Detect which cell encompasses the target text, then output its [X, Y] center coordinate. 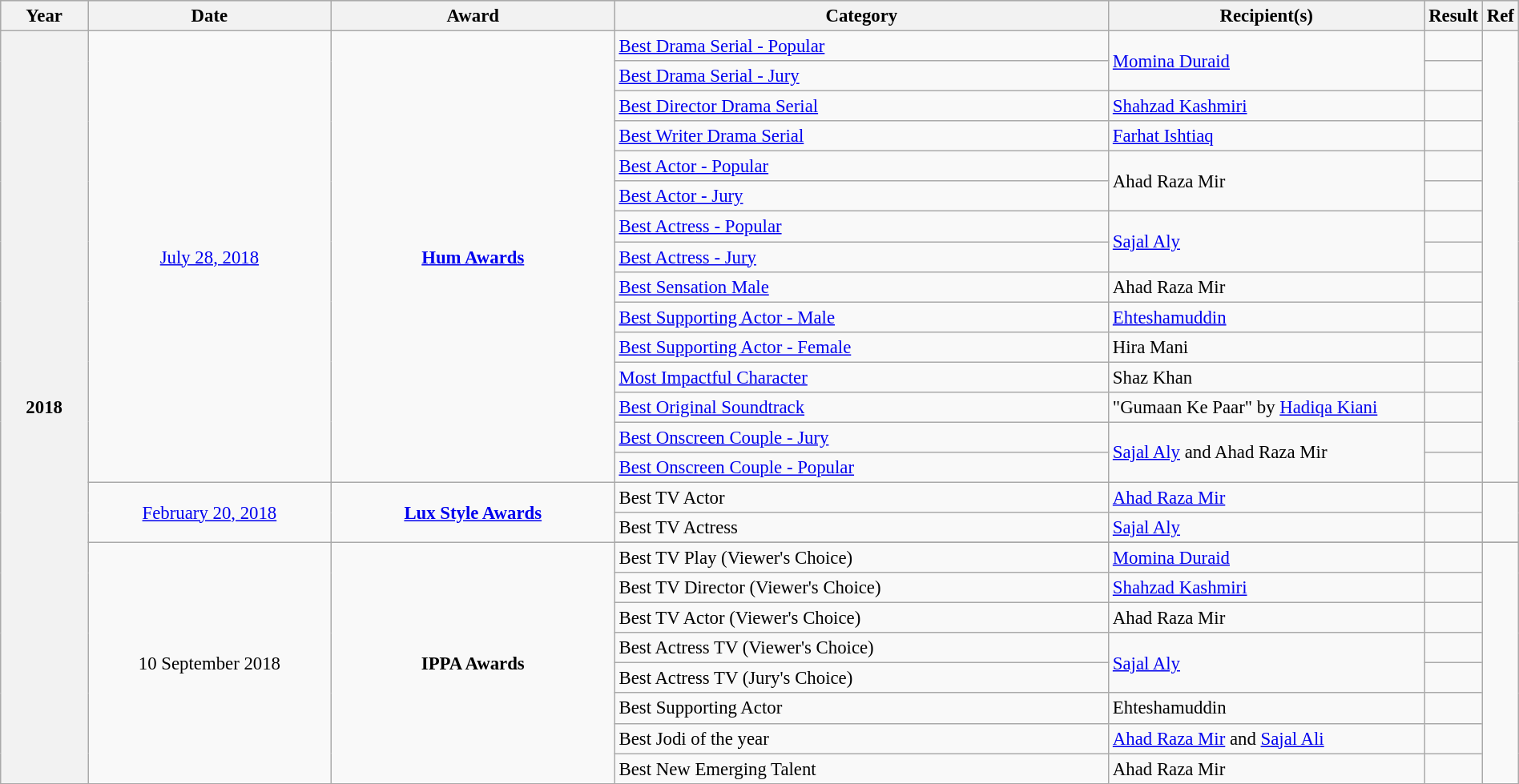
Farhat Ishtiaq [1267, 136]
Best TV Actor [861, 497]
Best TV Director (Viewer's Choice) [861, 588]
Best Supporting Actor - Female [861, 347]
Hum Awards [473, 257]
Year [45, 16]
Best Drama Serial - Jury [861, 76]
Best Actress TV (Viewer's Choice) [861, 648]
Best TV Actress [861, 528]
Recipient(s) [1267, 16]
IPPA Awards [473, 663]
February 20, 2018 [210, 513]
Best Director Drama Serial [861, 107]
Best Writer Drama Serial [861, 136]
Best Drama Serial - Popular [861, 46]
Best TV Actor (Viewer's Choice) [861, 618]
Best Actor - Popular [861, 167]
July 28, 2018 [210, 257]
2018 [45, 408]
Category [861, 16]
Best Supporting Actor [861, 709]
Best Original Soundtrack [861, 408]
Most Impactful Character [861, 377]
Best Actress TV (Jury's Choice) [861, 678]
Shaz Khan [1267, 377]
"Gumaan Ke Paar" by Hadiqa Kiani [1267, 408]
Hira Mani [1267, 347]
Best Onscreen Couple - Popular [861, 468]
10 September 2018 [210, 663]
Ref [1500, 16]
Best Jodi of the year [861, 738]
Best Supporting Actor - Male [861, 317]
Best Actress - Jury [861, 257]
Sajal Aly and Ahad Raza Mir [1267, 452]
Ahad Raza Mir and Sajal Ali [1267, 738]
Best Sensation Male [861, 287]
Date [210, 16]
Best Onscreen Couple - Jury [861, 437]
Award [473, 16]
Best Actor - Jury [861, 196]
Result [1453, 16]
Best Actress - Popular [861, 227]
Lux Style Awards [473, 513]
Best New Emerging Talent [861, 769]
Best TV Play (Viewer's Choice) [861, 558]
